Find where the given text appears and provide that cell's center as (X, Y) coordinate. 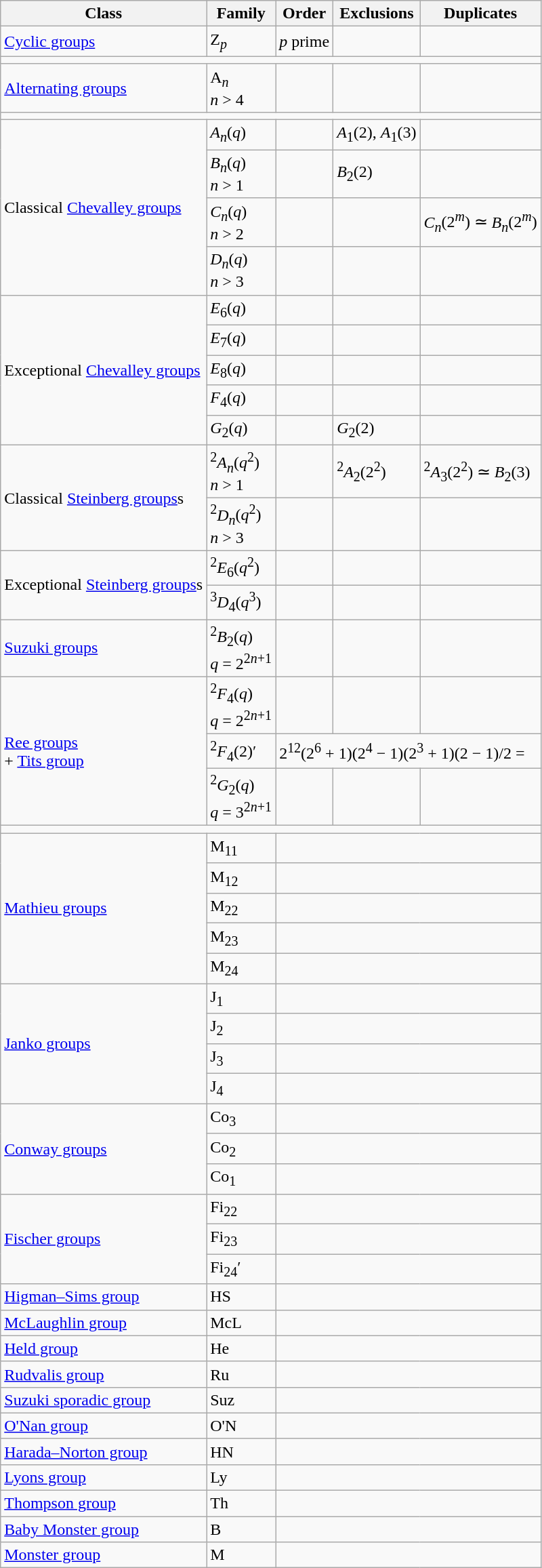
Ree groups+ Tits group (104, 751)
Higman–Sims group (104, 1297)
2A3(22) ≃ B2(3) (480, 472)
B2(2) (377, 174)
O'Nan group (104, 1426)
Duplicates (480, 14)
2B2(q)q = 22n+1 (241, 648)
Janko groups (104, 1044)
Fi24′ (241, 1269)
M12 (241, 878)
Class (104, 14)
p prime (305, 41)
Harada–Norton group (104, 1451)
2F4(2)′ (241, 751)
2F4(q)q = 22n+1 (241, 705)
HN (241, 1451)
Ru (241, 1374)
G2(2) (377, 430)
Alternating groups (104, 88)
McL (241, 1323)
2G2(q)q = 32n+1 (241, 797)
Baby Monster group (104, 1529)
Cn(2m) ≃ Bn(2m) (480, 222)
HS (241, 1297)
Held group (104, 1348)
E6(q) (241, 310)
J4 (241, 1089)
Rudvalis group (104, 1374)
2A2(22) (377, 472)
O'N (241, 1426)
M11 (241, 848)
M22 (241, 908)
M (241, 1555)
Dn(q)n > 3 (241, 271)
Cyclic groups (104, 41)
Zp (241, 41)
He (241, 1348)
E8(q) (241, 370)
Order (305, 14)
212(26 + 1)(24 − 1)(23 + 1)(2 − 1)/2 = (409, 751)
A1(2), A1(3) (377, 135)
Bn(q)n > 1 (241, 174)
Co2 (241, 1148)
J1 (241, 999)
Mathieu groups (104, 908)
Exclusions (377, 14)
Th (241, 1504)
Ly (241, 1478)
G2(q) (241, 430)
Fi23 (241, 1239)
Classical Steinberg groupss (104, 498)
Fischer groups (104, 1239)
J2 (241, 1028)
Co1 (241, 1179)
M24 (241, 968)
2An(q2)n > 1 (241, 472)
Suzuki groups (104, 648)
Monster group (104, 1555)
J3 (241, 1058)
Fi22 (241, 1209)
F4(q) (241, 400)
2Dn(q2)n > 3 (241, 525)
Exceptional Chevalley groups (104, 370)
Family (241, 14)
McLaughlin group (104, 1323)
Ann > 4 (241, 88)
Suz (241, 1400)
Exceptional Steinberg groupss (104, 585)
Cn(q)n > 2 (241, 222)
An(q) (241, 135)
Co3 (241, 1119)
Thompson group (104, 1504)
M23 (241, 938)
3D4(q3) (241, 602)
Classical Chevalley groups (104, 207)
2E6(q2) (241, 568)
Suzuki sporadic group (104, 1400)
B (241, 1529)
Lyons group (104, 1478)
E7(q) (241, 340)
Conway groups (104, 1148)
